Extract the [x, y] coordinate from the center of the cell holding the provided text.  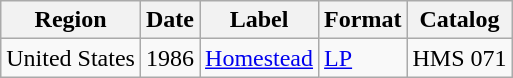
Format [363, 20]
Homestead [260, 58]
United States [71, 58]
LP [363, 58]
Region [71, 20]
HMS 071 [460, 58]
Date [170, 20]
Label [260, 20]
Catalog [460, 20]
1986 [170, 58]
